Capture the cell that displays the provided text and extract its [X, Y] central coordinate. 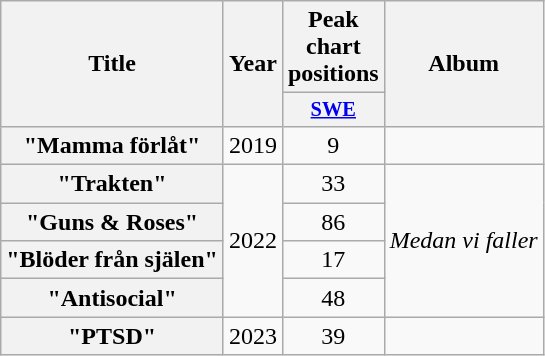
Album [464, 64]
Year [252, 64]
33 [333, 184]
86 [333, 222]
SWE [333, 110]
"Antisocial" [112, 298]
48 [333, 298]
Title [112, 64]
2023 [252, 336]
9 [333, 145]
39 [333, 336]
17 [333, 260]
"Blöder från själen" [112, 260]
"Mamma förlåt" [112, 145]
2019 [252, 145]
"PTSD" [112, 336]
2022 [252, 241]
"Trakten" [112, 184]
"Guns & Roses" [112, 222]
Medan vi faller [464, 241]
Peak chart positions [333, 47]
